Search for the cell housing the specified text and yield its (X, Y) center coordinate. 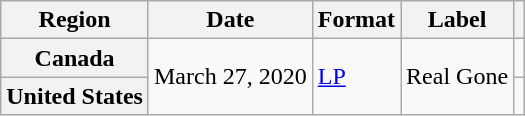
Real Gone (458, 77)
United States (75, 96)
LP (356, 77)
Date (230, 20)
Label (458, 20)
Format (356, 20)
Canada (75, 58)
Region (75, 20)
March 27, 2020 (230, 77)
